From the cell containing the given text, extract its center point as [x, y] coordinate. 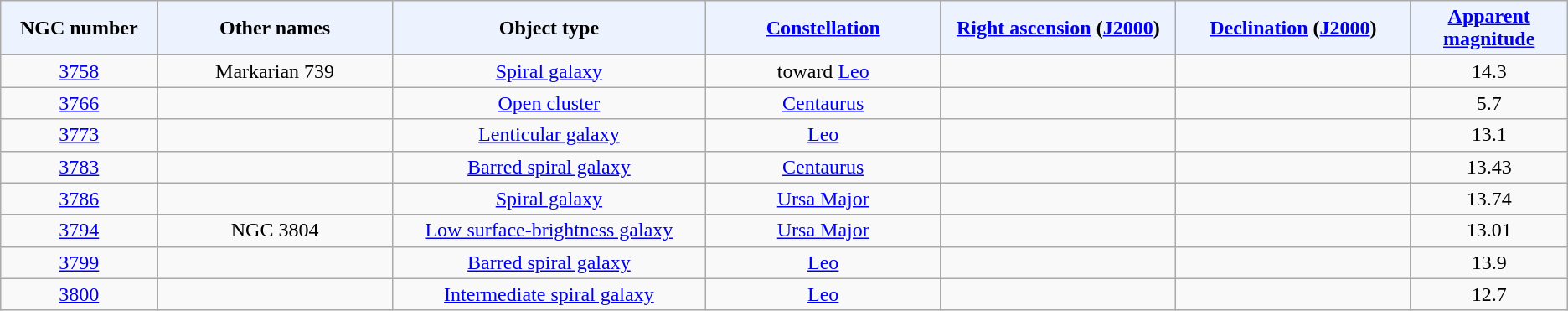
Open cluster [549, 103]
3786 [79, 199]
Other names [275, 29]
3800 [79, 294]
3799 [79, 262]
13.1 [1489, 135]
Low surface-brightness galaxy [549, 231]
5.7 [1489, 103]
13.74 [1489, 199]
Right ascension (J2000) [1059, 29]
Apparent magnitude [1489, 29]
Constellation [823, 29]
Declination (J2000) [1293, 29]
toward Leo [823, 71]
NGC 3804 [275, 231]
3758 [79, 71]
3794 [79, 231]
13.43 [1489, 167]
Markarian 739 [275, 71]
Object type [549, 29]
12.7 [1489, 294]
14.3 [1489, 71]
3773 [79, 135]
3766 [79, 103]
Lenticular galaxy [549, 135]
13.01 [1489, 231]
13.9 [1489, 262]
Intermediate spiral galaxy [549, 294]
3783 [79, 167]
NGC number [79, 29]
